For the text-containing cell, return its midpoint in [X, Y] coordinate format. 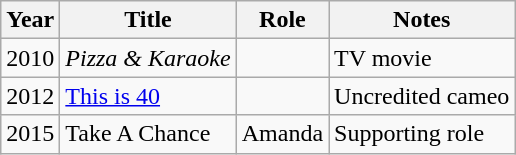
2012 [30, 96]
Year [30, 20]
This is 40 [148, 96]
Title [148, 20]
Take A Chance [148, 134]
Amanda [282, 134]
Supporting role [422, 134]
2015 [30, 134]
TV movie [422, 58]
Pizza & Karaoke [148, 58]
Notes [422, 20]
Uncredited cameo [422, 96]
2010 [30, 58]
Role [282, 20]
